Return the [x, y] coordinate for the center point of the cell that contains the specified text.  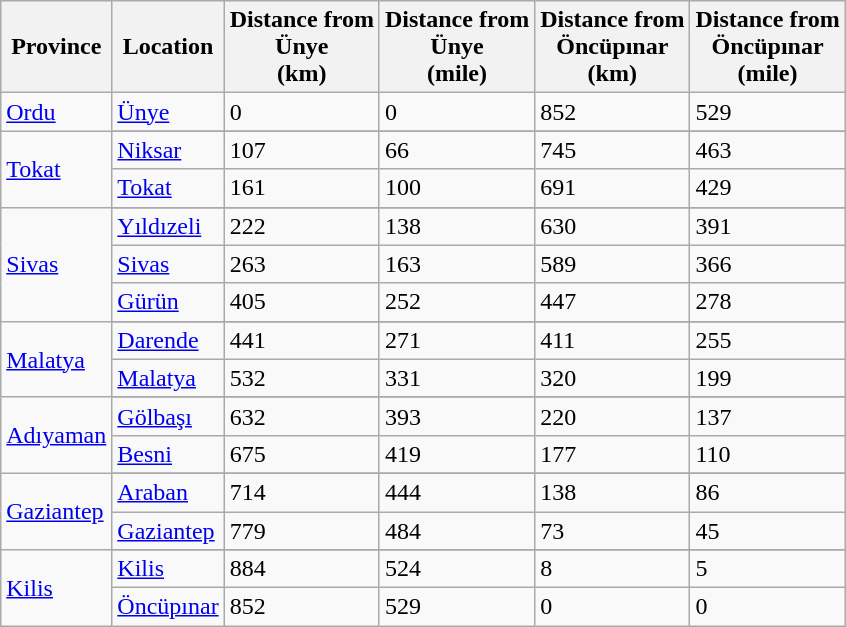
Distance from Öncüpınar (km) [612, 47]
331 [456, 378]
632 [302, 416]
Besni [168, 454]
675 [302, 454]
5 [768, 569]
66 [456, 150]
447 [612, 302]
73 [612, 531]
220 [612, 416]
391 [768, 226]
110 [768, 454]
Öncüpınar [168, 607]
484 [456, 531]
Location [168, 47]
263 [302, 264]
Niksar [168, 150]
419 [456, 454]
163 [456, 264]
366 [768, 264]
Ünye [168, 112]
Gürün [168, 302]
100 [456, 188]
630 [612, 226]
Darende [168, 340]
532 [302, 378]
393 [456, 416]
199 [768, 378]
405 [302, 302]
161 [302, 188]
463 [768, 150]
177 [612, 454]
Araban [168, 492]
589 [612, 264]
Adıyaman [56, 435]
278 [768, 302]
Distance from Öncüpınar (mile) [768, 47]
779 [302, 531]
Distance from Ünye (km) [302, 47]
429 [768, 188]
444 [456, 492]
441 [302, 340]
Distance from Ünye (mile) [456, 47]
745 [612, 150]
Gölbaşı [168, 416]
Province [56, 47]
137 [768, 416]
714 [302, 492]
8 [612, 569]
222 [302, 226]
45 [768, 531]
107 [302, 150]
255 [768, 340]
411 [612, 340]
691 [612, 188]
86 [768, 492]
Ordu [56, 112]
524 [456, 569]
252 [456, 302]
271 [456, 340]
Yıldızeli [168, 226]
884 [302, 569]
320 [612, 378]
